Return (x, y) of the center of cell containing provided text 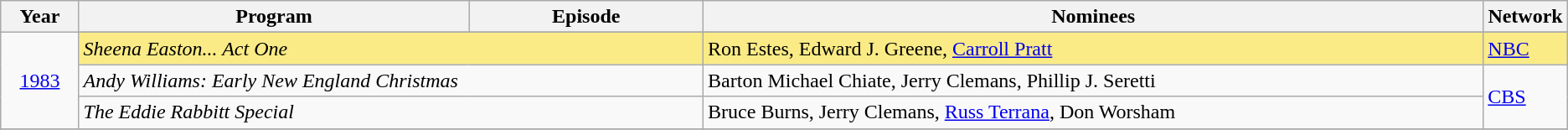
Barton Michael Chiate, Jerry Clemans, Phillip J. Seretti (1094, 81)
Sheena Easton... Act One (391, 49)
NBC (1525, 49)
Network (1525, 17)
Bruce Burns, Jerry Clemans, Russ Terrana, Don Worsham (1094, 112)
Nominees (1094, 17)
Year (40, 17)
Program (274, 17)
The Eddie Rabbitt Special (391, 112)
1983 (40, 81)
Andy Williams: Early New England Christmas (391, 81)
CBS (1525, 96)
Ron Estes, Edward J. Greene, Carroll Pratt (1094, 49)
Episode (586, 17)
